Return [x, y] of the center of cell containing provided text 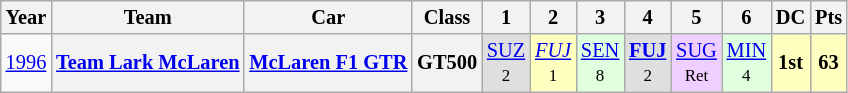
63 [828, 63]
1996 [26, 63]
MIN4 [746, 63]
McLaren F1 GTR [328, 63]
Team Lark McLaren [148, 63]
SUZ2 [506, 63]
DC [790, 17]
FUJ2 [648, 63]
SUGRet [696, 63]
4 [648, 17]
Year [26, 17]
Car [328, 17]
6 [746, 17]
1 [506, 17]
Pts [828, 17]
Team [148, 17]
SEN8 [600, 63]
Class [447, 17]
FUJ1 [553, 63]
3 [600, 17]
5 [696, 17]
2 [553, 17]
1st [790, 63]
GT500 [447, 63]
